Return the (x, y) coordinate for the center point of the cell that contains the specified text.  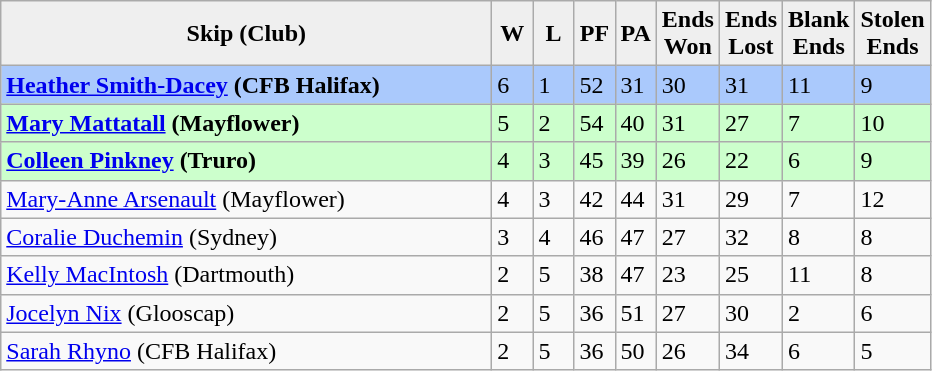
PA (636, 34)
40 (636, 123)
25 (750, 275)
34 (750, 351)
Ends Won (688, 34)
Jocelyn Nix (Glooscap) (246, 313)
1 (554, 85)
Stolen Ends (892, 34)
Heather Smith-Dacey (CFB Halifax) (246, 85)
39 (636, 161)
46 (594, 237)
Blank Ends (819, 34)
Sarah Rhyno (CFB Halifax) (246, 351)
52 (594, 85)
Ends Lost (750, 34)
W (512, 34)
22 (750, 161)
45 (594, 161)
29 (750, 199)
54 (594, 123)
Skip (Club) (246, 34)
Mary-Anne Arsenault (Mayflower) (246, 199)
10 (892, 123)
32 (750, 237)
Kelly MacIntosh (Dartmouth) (246, 275)
38 (594, 275)
L (554, 34)
51 (636, 313)
42 (594, 199)
Colleen Pinkney (Truro) (246, 161)
Mary Mattatall (Mayflower) (246, 123)
50 (636, 351)
Coralie Duchemin (Sydney) (246, 237)
44 (636, 199)
12 (892, 199)
23 (688, 275)
PF (594, 34)
